Find where the given text appears and provide that cell's center as (X, Y) coordinate. 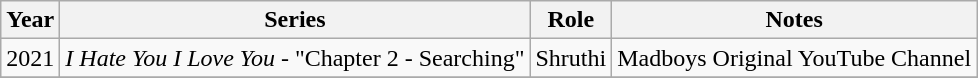
I Hate You I Love You - "Chapter 2 - Searching" (295, 58)
Madboys Original YouTube Channel (794, 58)
Shruthi (571, 58)
2021 (30, 58)
Series (295, 20)
Notes (794, 20)
Role (571, 20)
Year (30, 20)
